Pinpoint the cell where the given text exists, returning its [X, Y] midpoint coordinate. 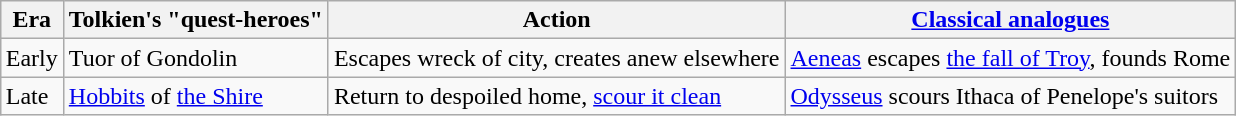
Odysseus scours Ithaca of Penelope's suitors [1010, 96]
Early [32, 58]
Late [32, 96]
Tuor of Gondolin [196, 58]
Return to despoiled home, scour it clean [556, 96]
Era [32, 20]
Hobbits of the Shire [196, 96]
Aeneas escapes the fall of Troy, founds Rome [1010, 58]
Escapes wreck of city, creates anew elsewhere [556, 58]
Classical analogues [1010, 20]
Tolkien's "quest-heroes" [196, 20]
Action [556, 20]
